Detect which cell encompasses the target text, then output its [x, y] center coordinate. 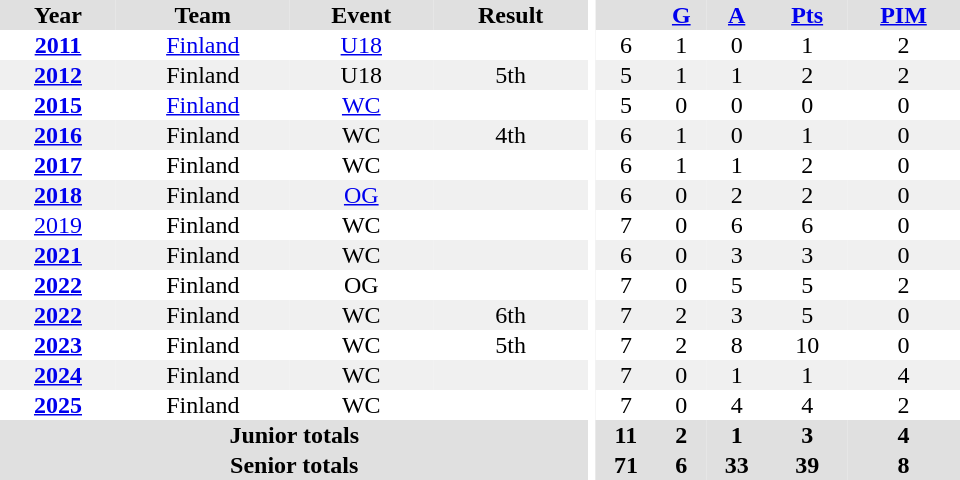
39 [807, 465]
Junior totals [294, 435]
33 [736, 465]
2019 [58, 225]
6th [510, 315]
2017 [58, 165]
2012 [58, 75]
2011 [58, 45]
PIM [904, 15]
10 [807, 345]
2024 [58, 375]
2021 [58, 255]
71 [626, 465]
2015 [58, 105]
Result [510, 15]
Event [362, 15]
2016 [58, 135]
Team [203, 15]
4th [510, 135]
Senior totals [294, 465]
2018 [58, 195]
11 [626, 435]
2025 [58, 405]
2023 [58, 345]
Pts [807, 15]
G [682, 15]
Year [58, 15]
A [736, 15]
